Find where the given text appears and provide that cell's center as (x, y) coordinate. 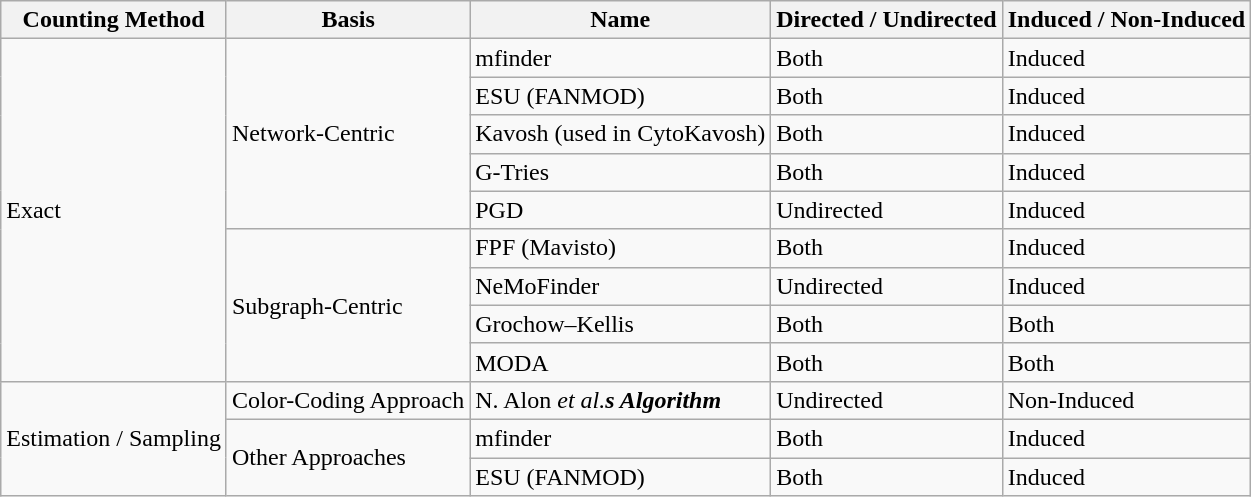
Other Approaches (348, 457)
Grochow–Kellis (620, 324)
Exact (114, 210)
Subgraph-Centric (348, 305)
MODA (620, 362)
Estimation / Sampling (114, 438)
FPF (Mavisto) (620, 248)
N. Alon et al.s Algorithm (620, 400)
NeMoFinder (620, 286)
Counting Method (114, 20)
G-Tries (620, 172)
Kavosh (used in CytoKavosh) (620, 134)
Name (620, 20)
Basis (348, 20)
Network-Centric (348, 134)
Non-Induced (1126, 400)
Color-Coding Approach (348, 400)
Induced / Non-Induced (1126, 20)
PGD (620, 210)
Directed / Undirected (886, 20)
